Find where the given text appears and provide that cell's center as (x, y) coordinate. 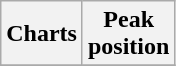
Peakposition (128, 34)
Charts (42, 34)
